For the text-containing cell, return its midpoint in (x, y) coordinate format. 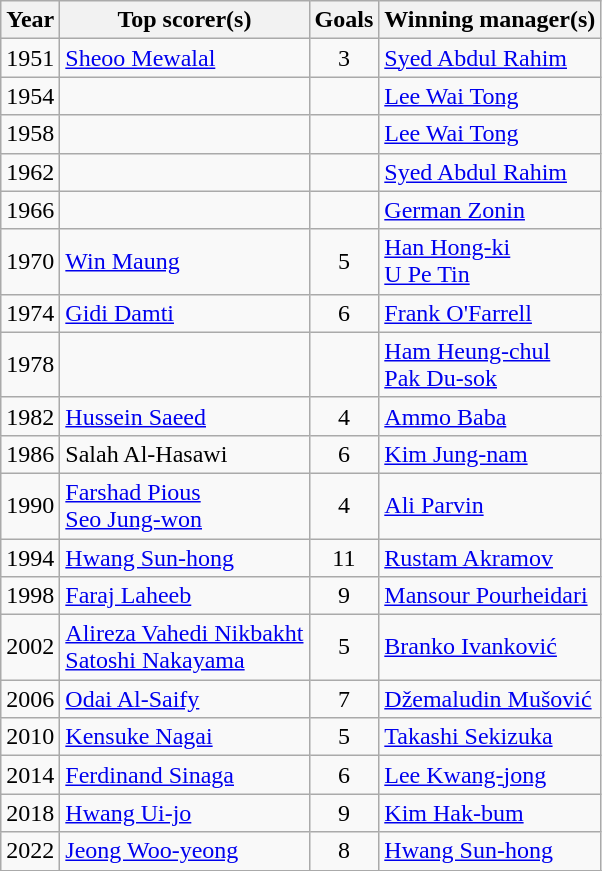
8 (344, 851)
Alireza Vahedi Nikbakht Satoshi Nakayama (184, 648)
Ham Heung-chul Pak Du-sok (490, 364)
Rustam Akramov (490, 557)
Goals (344, 20)
Hussein Saeed (184, 416)
2022 (30, 851)
Salah Al-Hasawi (184, 454)
1994 (30, 557)
1998 (30, 596)
2014 (30, 775)
1986 (30, 454)
2018 (30, 813)
Win Maung (184, 262)
Odai Al-Saify (184, 699)
Winning manager(s) (490, 20)
Jeong Woo-yeong (184, 851)
1978 (30, 364)
1974 (30, 313)
Takashi Sekizuka (490, 737)
2006 (30, 699)
1966 (30, 210)
11 (344, 557)
Frank O'Farrell (490, 313)
Sheoo Mewalal (184, 58)
Han Hong-ki U Pe Tin (490, 262)
3 (344, 58)
Faraj Laheeb (184, 596)
Ali Parvin (490, 506)
Ammo Baba (490, 416)
Kim Jung-nam (490, 454)
1970 (30, 262)
Branko Ivanković (490, 648)
Farshad Pious Seo Jung-won (184, 506)
Gidi Damti (184, 313)
German Zonin (490, 210)
Kensuke Nagai (184, 737)
Lee Kwang-jong (490, 775)
Mansour Pourheidari (490, 596)
2010 (30, 737)
Ferdinand Sinaga (184, 775)
1990 (30, 506)
Year (30, 20)
Top scorer(s) (184, 20)
Hwang Ui-jo (184, 813)
1958 (30, 134)
1954 (30, 96)
Džemaludin Mušović (490, 699)
7 (344, 699)
2002 (30, 648)
Kim Hak-bum (490, 813)
1962 (30, 172)
1951 (30, 58)
1982 (30, 416)
